Capture the cell that displays the provided text and extract its [X, Y] central coordinate. 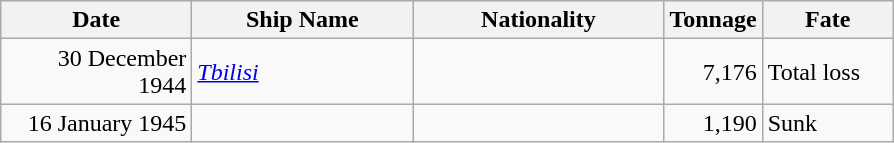
Ship Name [302, 20]
7,176 [713, 72]
Fate [828, 20]
Tbilisi [302, 72]
Tonnage [713, 20]
30 December 1944 [96, 72]
16 January 1945 [96, 123]
Total loss [828, 72]
Sunk [828, 123]
Date [96, 20]
Nationality [538, 20]
1,190 [713, 123]
